For the text-containing cell, return its midpoint in (X, Y) coordinate format. 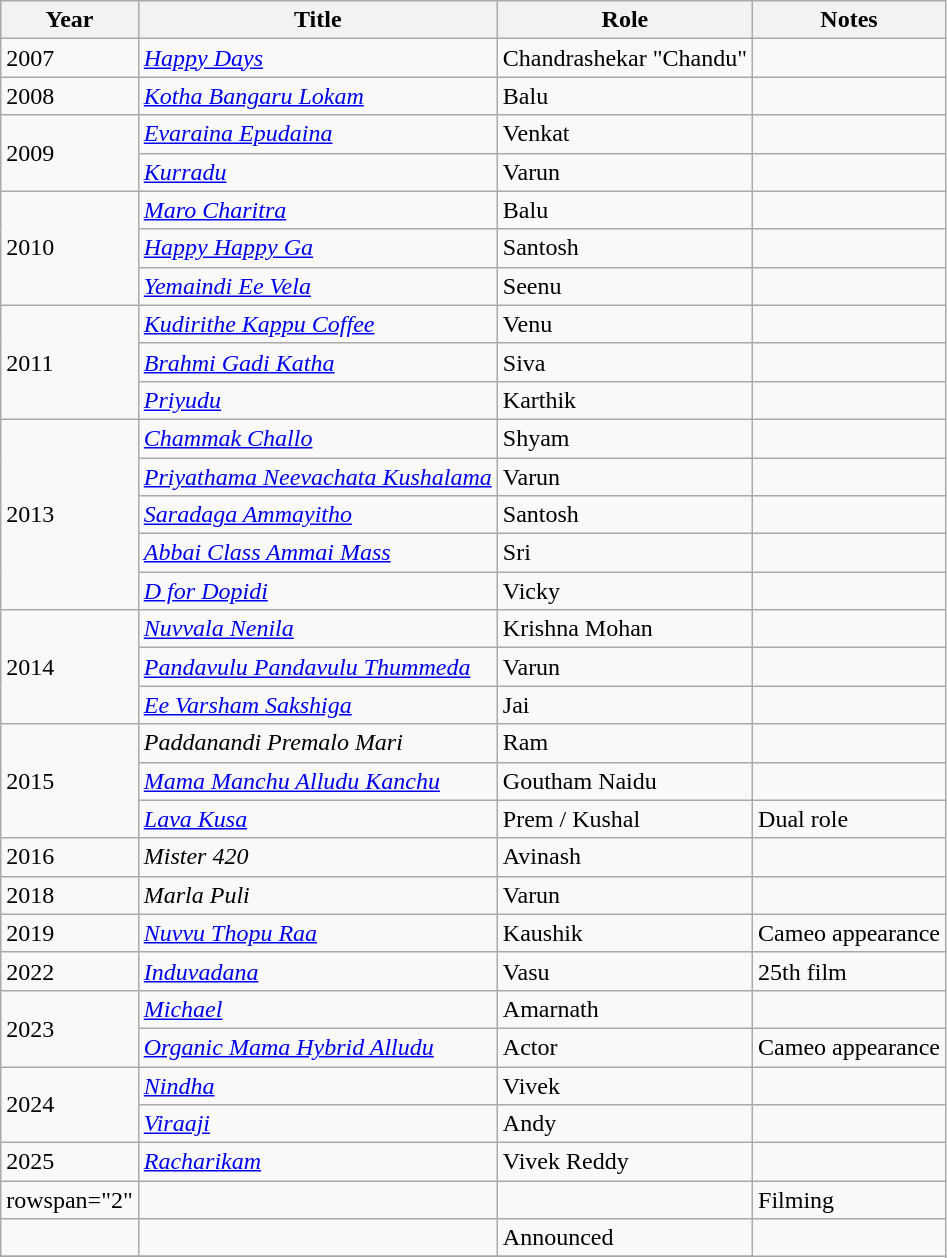
Saradaga Ammayitho (318, 515)
Role (624, 20)
Venkat (624, 134)
Michael (318, 1009)
Dual role (850, 819)
Marla Puli (318, 895)
2024 (70, 1104)
Chammak Challo (318, 438)
Happy Days (318, 58)
Karthik (624, 400)
Vicky (624, 591)
rowspan="2" (70, 1200)
Mama Manchu Alludu Kanchu (318, 781)
Kudirithe Kappu Coffee (318, 324)
Vasu (624, 971)
Priyathama Neevachata Kushalama (318, 477)
Chandrashekar "Chandu" (624, 58)
Priyudu (318, 400)
2015 (70, 781)
Kurradu (318, 172)
2014 (70, 667)
2025 (70, 1162)
2016 (70, 857)
2007 (70, 58)
Filming (850, 1200)
Organic Mama Hybrid Alludu (318, 1047)
Maro Charitra (318, 210)
Jai (624, 705)
Vivek (624, 1085)
Nuvvu Thopu Raa (318, 933)
2009 (70, 153)
2022 (70, 971)
2008 (70, 96)
Actor (624, 1047)
Kotha Bangaru Lokam (318, 96)
2023 (70, 1028)
2010 (70, 248)
Ee Varsham Sakshiga (318, 705)
Paddanandi Premalo Mari (318, 743)
Evaraina Epudaina (318, 134)
Happy Happy Ga (318, 248)
Viraaji (318, 1124)
Kaushik (624, 933)
Mister 420 (318, 857)
Nindha (318, 1085)
Ram (624, 743)
Prem / Kushal (624, 819)
D for Dopidi (318, 591)
Induvadana (318, 971)
Seenu (624, 286)
2019 (70, 933)
Year (70, 20)
2013 (70, 514)
Amarnath (624, 1009)
Title (318, 20)
Vivek Reddy (624, 1162)
Shyam (624, 438)
Lava Kusa (318, 819)
2011 (70, 362)
Yemaindi Ee Vela (318, 286)
Nuvvala Nenila (318, 629)
Pandavulu Pandavulu Thummeda (318, 667)
2018 (70, 895)
Siva (624, 362)
Sri (624, 553)
Venu (624, 324)
Brahmi Gadi Katha (318, 362)
Avinash (624, 857)
Notes (850, 20)
Abbai Class Ammai Mass (318, 553)
Andy (624, 1124)
25th film (850, 971)
Announced (624, 1238)
Krishna Mohan (624, 629)
Racharikam (318, 1162)
Goutham Naidu (624, 781)
